For the text-containing cell, return its midpoint in (X, Y) coordinate format. 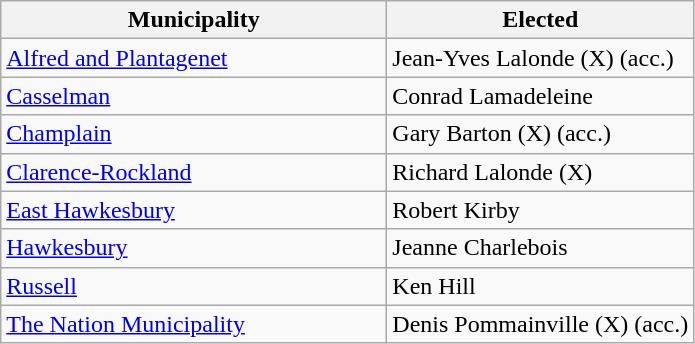
Jean-Yves Lalonde (X) (acc.) (540, 58)
Robert Kirby (540, 210)
Casselman (194, 96)
Denis Pommainville (X) (acc.) (540, 324)
Ken Hill (540, 286)
Alfred and Plantagenet (194, 58)
Jeanne Charlebois (540, 248)
Conrad Lamadeleine (540, 96)
Richard Lalonde (X) (540, 172)
The Nation Municipality (194, 324)
Gary Barton (X) (acc.) (540, 134)
Hawkesbury (194, 248)
Champlain (194, 134)
Municipality (194, 20)
Russell (194, 286)
Clarence-Rockland (194, 172)
East Hawkesbury (194, 210)
Elected (540, 20)
